Determine the (X, Y) coordinate at the center of the cell enclosing the given text.  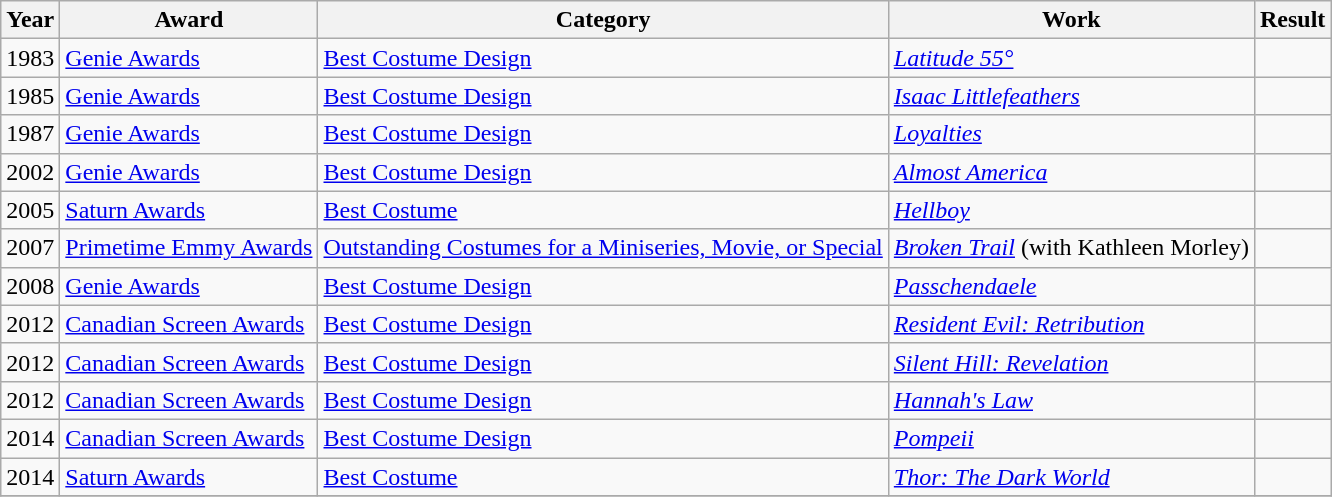
2002 (30, 172)
Passchendaele (1071, 286)
Latitude 55° (1071, 58)
1983 (30, 58)
Primetime Emmy Awards (189, 248)
2005 (30, 210)
2007 (30, 248)
Pompeii (1071, 438)
Resident Evil: Retribution (1071, 324)
1985 (30, 96)
Year (30, 20)
Broken Trail (with Kathleen Morley) (1071, 248)
Award (189, 20)
Result (1292, 20)
Outstanding Costumes for a Miniseries, Movie, or Special (603, 248)
Almost America (1071, 172)
Work (1071, 20)
Isaac Littlefeathers (1071, 96)
2008 (30, 286)
1987 (30, 134)
Hannah's Law (1071, 400)
Hellboy (1071, 210)
Thor: The Dark World (1071, 477)
Category (603, 20)
Silent Hill: Revelation (1071, 362)
Loyalties (1071, 134)
